Extract the (X, Y) coordinate from the center of the cell holding the provided text.  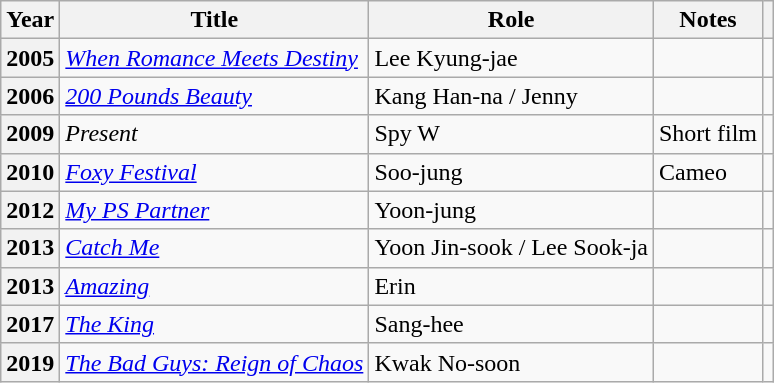
The Bad Guys: Reign of Chaos (214, 362)
Lee Kyung-jae (512, 58)
2009 (30, 134)
Year (30, 20)
Notes (708, 20)
Amazing (214, 286)
Catch Me (214, 248)
Erin (512, 286)
2006 (30, 96)
Kang Han-na / Jenny (512, 96)
2017 (30, 324)
Kwak No-soon (512, 362)
Cameo (708, 172)
Soo-jung (512, 172)
2019 (30, 362)
Spy W (512, 134)
Short film (708, 134)
My PS Partner (214, 210)
Foxy Festival (214, 172)
Present (214, 134)
When Romance Meets Destiny (214, 58)
2012 (30, 210)
The King (214, 324)
Title (214, 20)
Yoon-jung (512, 210)
2005 (30, 58)
Sang-hee (512, 324)
2010 (30, 172)
200 Pounds Beauty (214, 96)
Yoon Jin-sook / Lee Sook-ja (512, 248)
Role (512, 20)
